From the cell containing the given text, extract its center point as (X, Y) coordinate. 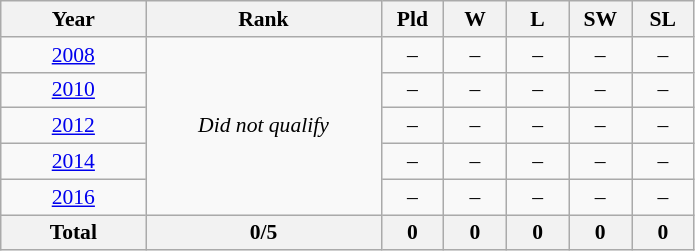
Year (74, 19)
Rank (264, 19)
L (538, 19)
0/5 (264, 233)
SL (664, 19)
Total (74, 233)
2014 (74, 162)
2016 (74, 197)
W (476, 19)
SW (600, 19)
Pld (412, 19)
2008 (74, 55)
2012 (74, 126)
Did not qualify (264, 126)
2010 (74, 90)
